Capture the cell that displays the provided text and extract its (x, y) central coordinate. 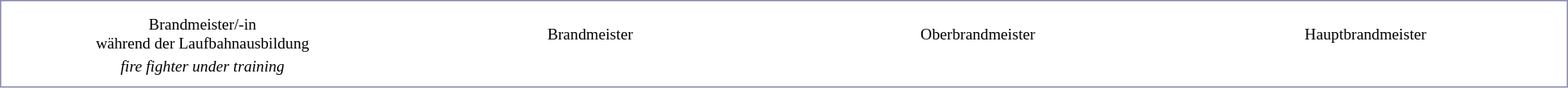
Brandmeister (590, 35)
Brandmeister/-inwährend der Laufbahnausbildung (203, 35)
Hauptbrandmeister (1365, 35)
Oberbrandmeister (978, 35)
fire fighter under training (203, 67)
